Return the [x, y] coordinate for the center point of the cell that contains the specified text.  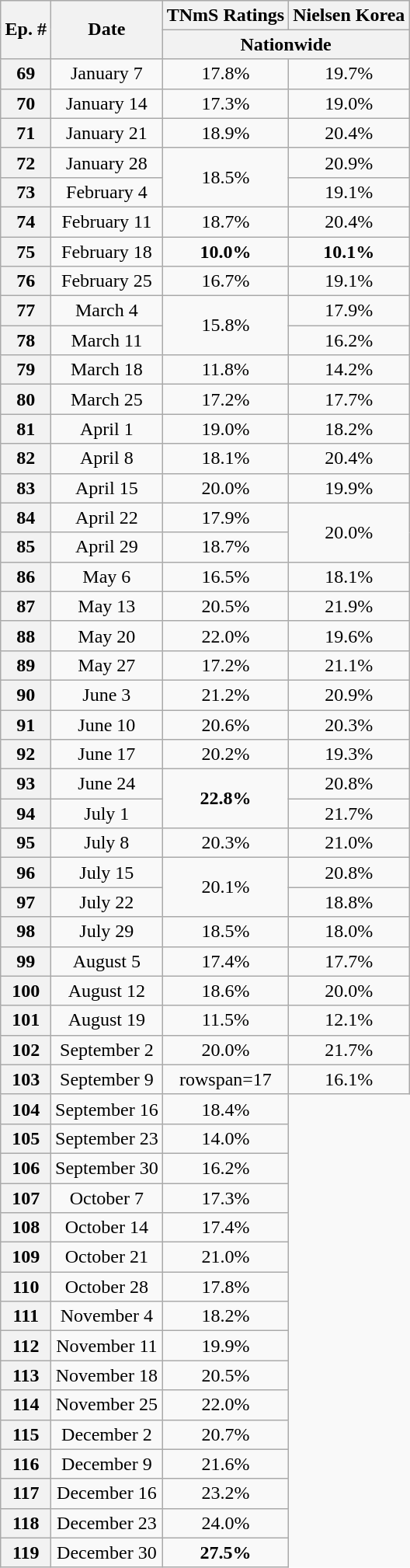
January 7 [107, 74]
December 30 [107, 1552]
116 [26, 1464]
85 [26, 547]
Nielsen Korea [349, 15]
70 [26, 103]
84 [26, 517]
96 [26, 873]
November 25 [107, 1405]
99 [26, 961]
December 23 [107, 1523]
20.7% [225, 1434]
November 4 [107, 1316]
79 [26, 370]
March 4 [107, 311]
July 1 [107, 814]
12.1% [349, 1020]
21.9% [349, 606]
69 [26, 74]
107 [26, 1197]
TNmS Ratings [225, 15]
11.8% [225, 370]
September 2 [107, 1050]
80 [26, 399]
88 [26, 636]
24.0% [225, 1523]
August 12 [107, 991]
June 17 [107, 754]
April 1 [107, 429]
71 [26, 133]
109 [26, 1257]
22.8% [225, 799]
April 29 [107, 547]
18.0% [349, 932]
January 14 [107, 103]
16.7% [225, 281]
92 [26, 754]
14.2% [349, 370]
February 18 [107, 251]
January 21 [107, 133]
83 [26, 488]
18.6% [225, 991]
87 [26, 606]
September 9 [107, 1079]
102 [26, 1050]
103 [26, 1079]
February 4 [107, 192]
September 23 [107, 1138]
October 28 [107, 1287]
November 11 [107, 1346]
95 [26, 843]
June 3 [107, 695]
October 7 [107, 1197]
10.0% [225, 251]
113 [26, 1375]
20.6% [225, 725]
20.2% [225, 754]
Date [107, 30]
86 [26, 577]
16.5% [225, 577]
February 25 [107, 281]
98 [26, 932]
July 29 [107, 932]
112 [26, 1346]
110 [26, 1287]
December 16 [107, 1493]
19.7% [349, 74]
October 21 [107, 1257]
89 [26, 665]
August 5 [107, 961]
23.2% [225, 1493]
101 [26, 1020]
20.1% [225, 887]
108 [26, 1228]
19.3% [349, 754]
10.1% [349, 251]
78 [26, 340]
18.9% [225, 133]
May 13 [107, 606]
90 [26, 695]
115 [26, 1434]
27.5% [225, 1552]
August 19 [107, 1020]
118 [26, 1523]
September 30 [107, 1168]
21.6% [225, 1464]
March 25 [107, 399]
75 [26, 251]
11.5% [225, 1020]
72 [26, 162]
April 15 [107, 488]
104 [26, 1109]
111 [26, 1316]
117 [26, 1493]
rowspan=17 [225, 1079]
16.1% [349, 1079]
119 [26, 1552]
December 9 [107, 1464]
91 [26, 725]
81 [26, 429]
June 10 [107, 725]
May 6 [107, 577]
Nationwide [286, 44]
105 [26, 1138]
May 27 [107, 665]
December 2 [107, 1434]
74 [26, 221]
18.8% [349, 902]
April 8 [107, 458]
93 [26, 784]
January 28 [107, 162]
77 [26, 311]
73 [26, 192]
July 15 [107, 873]
100 [26, 991]
106 [26, 1168]
114 [26, 1405]
14.0% [225, 1138]
21.1% [349, 665]
76 [26, 281]
February 11 [107, 221]
October 14 [107, 1228]
November 18 [107, 1375]
15.8% [225, 326]
June 24 [107, 784]
19.6% [349, 636]
May 20 [107, 636]
82 [26, 458]
July 22 [107, 902]
April 22 [107, 517]
Ep. # [26, 30]
March 18 [107, 370]
July 8 [107, 843]
94 [26, 814]
18.4% [225, 1109]
21.2% [225, 695]
September 16 [107, 1109]
97 [26, 902]
March 11 [107, 340]
